Find where the given text appears and provide that cell's center as (X, Y) coordinate. 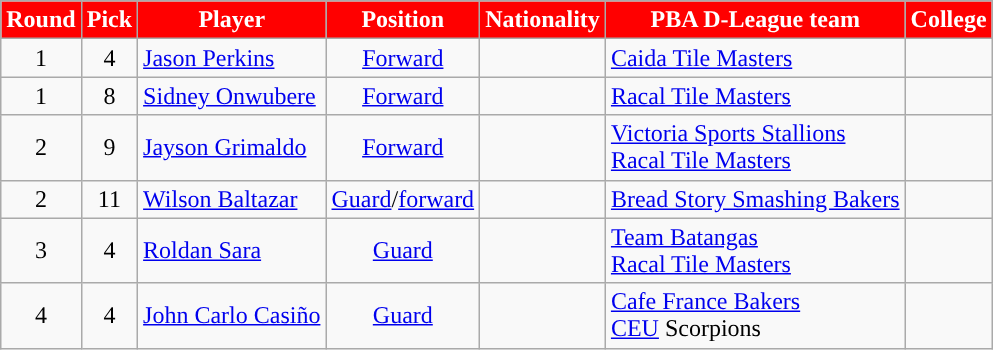
8 (109, 96)
Jason Perkins (232, 58)
Wilson Baltazar (232, 199)
Pick (109, 20)
Roldan Sara (232, 250)
PBA D-League team (755, 20)
Sidney Onwubere (232, 96)
Guard/forward (403, 199)
Player (232, 20)
11 (109, 199)
3 (41, 250)
Jayson Grimaldo (232, 148)
Team BatangasRacal Tile Masters (755, 250)
9 (109, 148)
Bread Story Smashing Bakers (755, 199)
Nationality (543, 20)
Caida Tile Masters (755, 58)
John Carlo Casiño (232, 316)
Cafe France BakersCEU Scorpions (755, 316)
Victoria Sports StallionsRacal Tile Masters (755, 148)
Position (403, 20)
Racal Tile Masters (755, 96)
College (948, 20)
Round (41, 20)
